Scan for the cell matching the given text and deliver its [X, Y] coordinate at center. 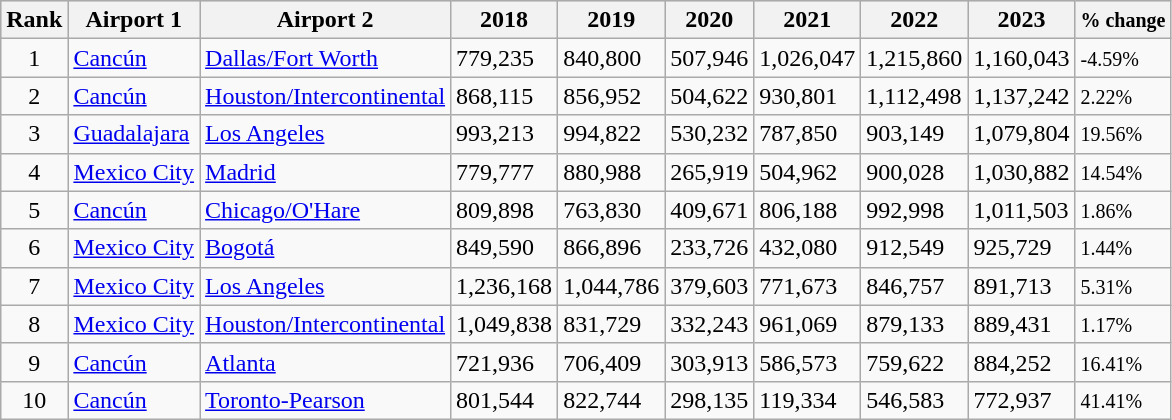
Bogotá [326, 248]
2 [34, 96]
1,112,498 [914, 96]
119,334 [808, 400]
14.54% [1123, 172]
759,622 [914, 362]
891,713 [1022, 286]
1,079,804 [1022, 134]
2021 [808, 20]
1 [34, 58]
507,946 [710, 58]
925,729 [1022, 248]
432,080 [808, 248]
900,028 [914, 172]
2019 [612, 20]
298,135 [710, 400]
Airport 2 [326, 20]
-4.59% [1123, 58]
504,962 [808, 172]
41.41% [1123, 400]
868,115 [504, 96]
16.41% [1123, 362]
1,026,047 [808, 58]
706,409 [612, 362]
903,149 [914, 134]
994,822 [612, 134]
779,777 [504, 172]
822,744 [612, 400]
849,590 [504, 248]
993,213 [504, 134]
Madrid [326, 172]
Airport 1 [134, 20]
912,549 [914, 248]
771,673 [808, 286]
1.44% [1123, 248]
961,069 [808, 324]
809,898 [504, 210]
846,757 [914, 286]
880,988 [612, 172]
1.86% [1123, 210]
379,603 [710, 286]
2.22% [1123, 96]
856,952 [612, 96]
1,236,168 [504, 286]
992,998 [914, 210]
831,729 [612, 324]
2022 [914, 20]
1,160,043 [1022, 58]
303,913 [710, 362]
3 [34, 134]
879,133 [914, 324]
Toronto-Pearson [326, 400]
265,919 [710, 172]
1,215,860 [914, 58]
2020 [710, 20]
801,544 [504, 400]
4 [34, 172]
530,232 [710, 134]
930,801 [808, 96]
Atlanta [326, 362]
721,936 [504, 362]
1,011,503 [1022, 210]
546,583 [914, 400]
10 [34, 400]
772,937 [1022, 400]
9 [34, 362]
Chicago/O'Hare [326, 210]
779,235 [504, 58]
866,896 [612, 248]
1,137,242 [1022, 96]
2023 [1022, 20]
2018 [504, 20]
332,243 [710, 324]
787,850 [808, 134]
504,622 [710, 96]
8 [34, 324]
806,188 [808, 210]
884,252 [1022, 362]
840,800 [612, 58]
Rank [34, 20]
7 [34, 286]
1,030,882 [1022, 172]
586,573 [808, 362]
233,726 [710, 248]
1,049,838 [504, 324]
5.31% [1123, 286]
Guadalajara [134, 134]
1,044,786 [612, 286]
889,431 [1022, 324]
19.56% [1123, 134]
1.17% [1123, 324]
409,671 [710, 210]
763,830 [612, 210]
5 [34, 210]
6 [34, 248]
% change [1123, 20]
Dallas/Fort Worth [326, 58]
